Search for the cell housing the specified text and yield its [X, Y] center coordinate. 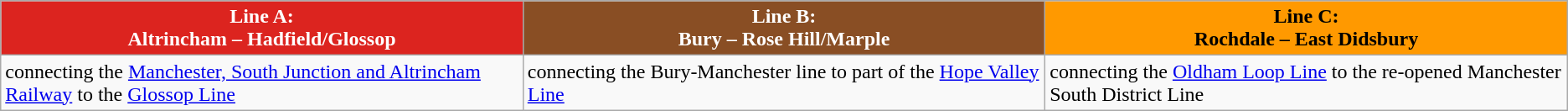
connecting the Oldham Loop Line to the re-opened Manchester South District Line [1307, 82]
connecting the Bury-Manchester line to part of the Hope Valley Line [784, 82]
Line A:Altrincham – Hadfield/Glossop [261, 29]
Line B:Bury – Rose Hill/Marple [784, 29]
Line C:Rochdale – East Didsbury [1307, 29]
connecting the Manchester, South Junction and Altrincham Railway to the Glossop Line [261, 82]
